Scan for the cell matching the given text and deliver its [X, Y] coordinate at center. 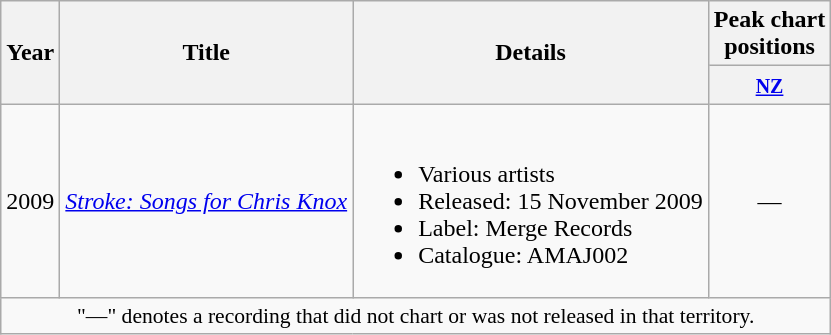
Details [531, 52]
— [769, 201]
NZ [769, 85]
"—" denotes a recording that did not chart or was not released in that territory. [416, 316]
Peak chartpositions [769, 34]
2009 [30, 201]
Various artistsReleased: 15 November 2009Label: Merge RecordsCatalogue: AMAJ002 [531, 201]
Stroke: Songs for Chris Knox [206, 201]
Year [30, 52]
Title [206, 52]
